Search for the cell housing the specified text and yield its (x, y) center coordinate. 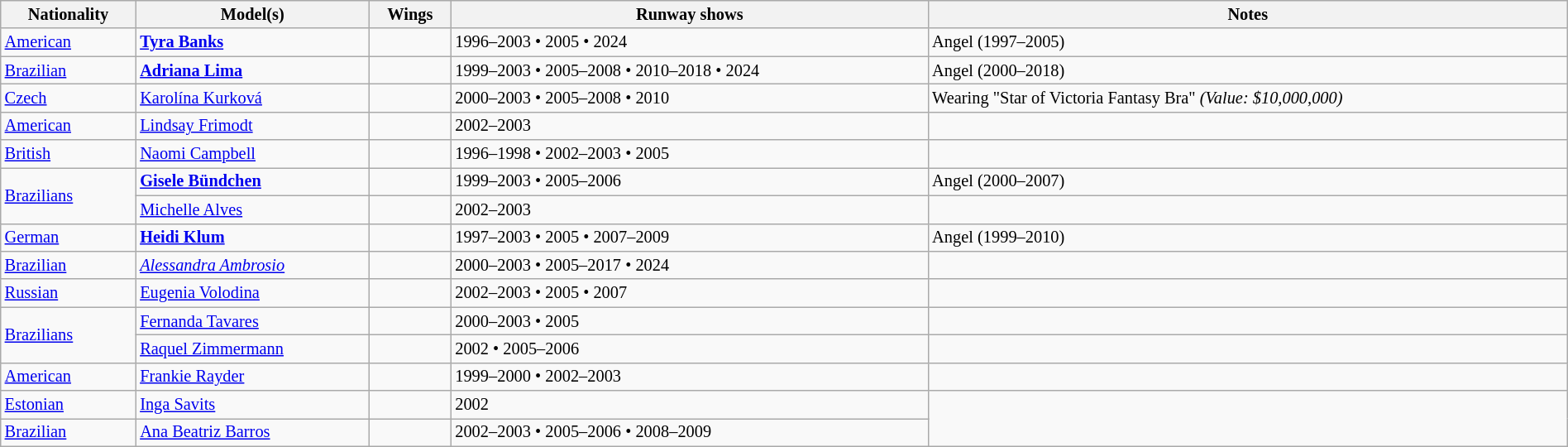
Ana Beatriz Barros (252, 432)
1996–2003 • 2005 • 2024 (690, 42)
Angel (2000–2018) (1247, 70)
2002–2003 • 2005 • 2007 (690, 293)
1999–2003 • 2005–2008 • 2010–2018 • 2024 (690, 70)
Angel (2000–2007) (1247, 181)
Gisele Bündchen (252, 181)
2002 (690, 405)
German (69, 238)
2000–2003 • 2005–2008 • 2010 (690, 98)
1996–1998 • 2002–2003 • 2005 (690, 154)
Tyra Banks (252, 42)
Runway shows (690, 14)
Czech (69, 98)
Raquel Zimmermann (252, 348)
Lindsay Frimodt (252, 126)
Fernanda Tavares (252, 321)
Angel (1999–2010) (1247, 238)
British (69, 154)
1999–2000 • 2002–2003 (690, 377)
Notes (1247, 14)
Karolína Kurková (252, 98)
Frankie Rayder (252, 377)
Russian (69, 293)
Heidi Klum (252, 238)
Adriana Lima (252, 70)
Michelle Alves (252, 209)
2002 • 2005–2006 (690, 348)
Inga Savits (252, 405)
2002–2003 • 2005–2006 • 2008–2009 (690, 432)
2000–2003 • 2005–2017 • 2024 (690, 265)
Estonian (69, 405)
Naomi Campbell (252, 154)
Wearing "Star of Victoria Fantasy Bra" (Value: $10,000,000) (1247, 98)
Wings (410, 14)
Nationality (69, 14)
1997–2003 • 2005 • 2007–2009 (690, 238)
Model(s) (252, 14)
1999–2003 • 2005–2006 (690, 181)
2000–2003 • 2005 (690, 321)
Angel (1997–2005) (1247, 42)
Alessandra Ambrosio (252, 265)
Eugenia Volodina (252, 293)
